Return the [X, Y] coordinate for the center point of the cell that contains the specified text.  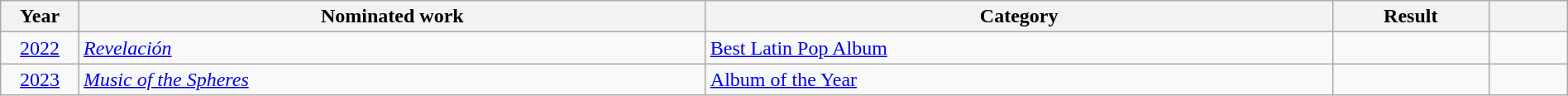
Best Latin Pop Album [1019, 48]
2022 [40, 48]
Album of the Year [1019, 79]
Year [40, 17]
Revelación [392, 48]
2023 [40, 79]
Result [1411, 17]
Music of the Spheres [392, 79]
Category [1019, 17]
Nominated work [392, 17]
